Provide the [X, Y] coordinate of the cell's center where the given text is located.  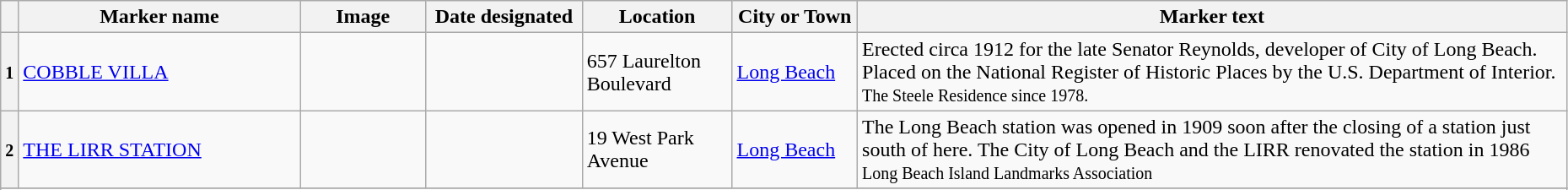
THE LIRR STATION [159, 149]
Location [657, 17]
Marker name [159, 17]
City or Town [795, 17]
1 [10, 72]
Marker text [1213, 17]
Date designated [504, 17]
657 Laurelton Boulevard [657, 72]
19 West Park Avenue [657, 149]
COBBLE VILLA [159, 72]
Image [363, 17]
2 [10, 149]
